Scan for the cell matching the given text and deliver its [X, Y] coordinate at center. 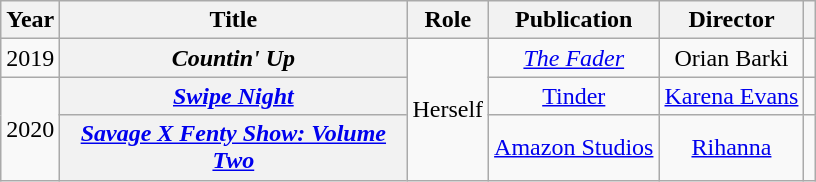
Savage X Fenty Show: Volume Two [234, 148]
Director [732, 20]
Orian Barki [732, 58]
Swipe Night [234, 96]
Amazon Studios [574, 148]
Title [234, 20]
Publication [574, 20]
Herself [448, 110]
Karena Evans [732, 96]
2019 [30, 58]
Year [30, 20]
The Fader [574, 58]
2020 [30, 128]
Tinder [574, 96]
Rihanna [732, 148]
Role [448, 20]
Countin' Up [234, 58]
